Find where the given text appears and provide that cell's center as [x, y] coordinate. 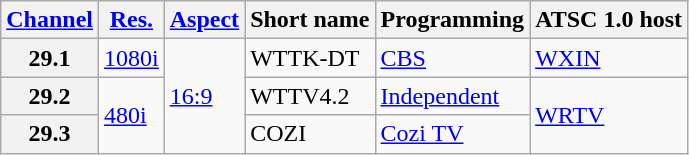
WXIN [609, 58]
Short name [310, 20]
1080i [132, 58]
Res. [132, 20]
WTTK-DT [310, 58]
Cozi TV [452, 134]
COZI [310, 134]
Aspect [204, 20]
Channel [50, 20]
ATSC 1.0 host [609, 20]
29.1 [50, 58]
WRTV [609, 115]
29.3 [50, 134]
Independent [452, 96]
Programming [452, 20]
WTTV4.2 [310, 96]
29.2 [50, 96]
480i [132, 115]
CBS [452, 58]
16:9 [204, 96]
